Determine the (X, Y) coordinate at the center of the cell enclosing the given text.  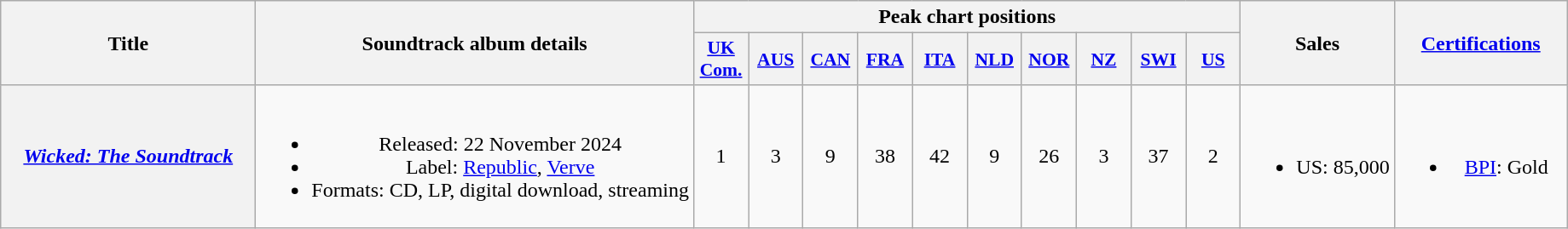
26 (1049, 157)
Certifications (1480, 43)
SWI (1159, 60)
Soundtrack album details (475, 43)
2 (1213, 157)
1 (721, 157)
NZ (1103, 60)
Sales (1317, 43)
US: 85,000 (1317, 157)
FRA (885, 60)
Title (128, 43)
US (1213, 60)
ITA (940, 60)
Released: 22 November 2024Label: Republic, VerveFormats: CD, LP, digital download, streaming (475, 157)
Wicked: The Soundtrack (128, 157)
42 (940, 157)
NOR (1049, 60)
NLD (994, 60)
Peak chart positions (967, 17)
AUS (776, 60)
UK Com. (721, 60)
BPI: Gold (1480, 157)
CAN (830, 60)
37 (1159, 157)
38 (885, 157)
